Output the [X, Y] coordinate of the center of the cell containing the given text.  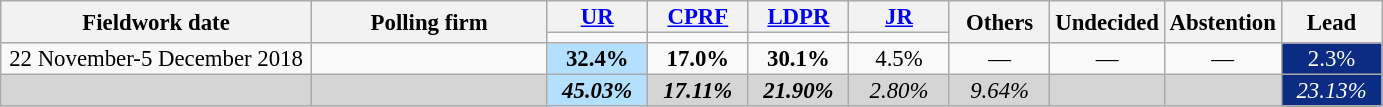
LDPR [798, 17]
23.13% [1332, 91]
Abstention [1222, 22]
Fieldwork date [156, 22]
UR [598, 17]
30.1% [798, 59]
4.5% [900, 59]
Lead [1332, 22]
22 November-5 December 2018 [156, 59]
21.90% [798, 91]
17.0% [698, 59]
17.11% [698, 91]
2.80% [900, 91]
JR [900, 17]
45.03% [598, 91]
32.4% [598, 59]
CPRF [698, 17]
Polling firm [429, 22]
Undecided [1107, 22]
9.64% [1000, 91]
Others [1000, 22]
2.3% [1332, 59]
